Determine the (X, Y) coordinate at the center of the cell enclosing the given text.  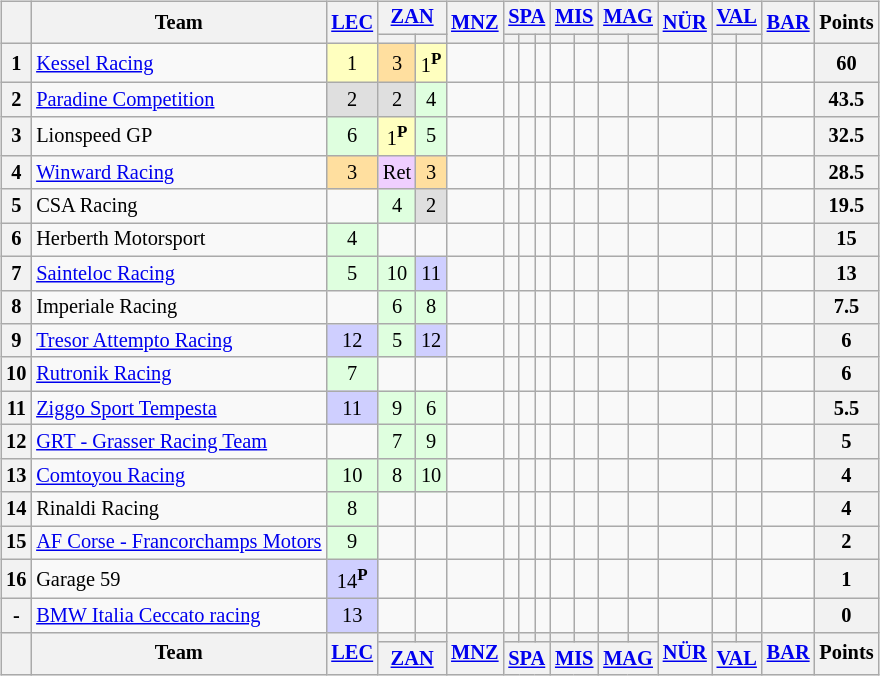
7.5 (846, 307)
Sainteloc Racing (178, 273)
CSA Racing (178, 206)
GRT - Grasser Racing Team (178, 442)
28.5 (846, 173)
Imperiale Racing (178, 307)
Ziggo Sport Tempesta (178, 408)
32.5 (846, 136)
5.5 (846, 408)
BMW Italia Ceccato racing (178, 615)
19.5 (846, 206)
16 (16, 578)
14P (352, 578)
Herberth Motorsport (178, 240)
Lionspeed GP (178, 136)
Garage 59 (178, 578)
Paradine Competition (178, 100)
43.5 (846, 100)
Rutronik Racing (178, 374)
Kessel Racing (178, 64)
Winward Racing (178, 173)
Comtoyou Racing (178, 475)
14 (16, 509)
Ret (397, 173)
AF Corse - Francorchamps Motors (178, 543)
60 (846, 64)
Tresor Attempto Racing (178, 341)
Rinaldi Racing (178, 509)
0 (846, 615)
- (16, 615)
